Provide the [X, Y] coordinate of the cell's center where the given text is located.  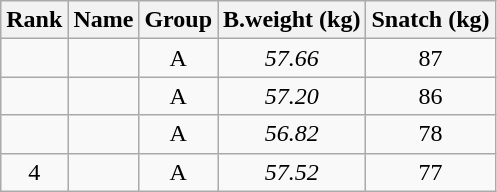
Name [104, 20]
Rank [34, 20]
77 [430, 172]
57.66 [292, 58]
4 [34, 172]
86 [430, 96]
Group [178, 20]
B.weight (kg) [292, 20]
87 [430, 58]
Snatch (kg) [430, 20]
57.20 [292, 96]
57.52 [292, 172]
56.82 [292, 134]
78 [430, 134]
